Capture the cell that displays the provided text and extract its (x, y) central coordinate. 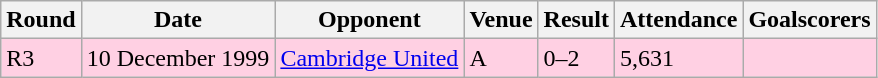
Opponent (370, 20)
A (501, 58)
Result (576, 20)
Date (178, 20)
Goalscorers (810, 20)
0–2 (576, 58)
Round (41, 20)
Venue (501, 20)
Cambridge United (370, 58)
Attendance (678, 20)
5,631 (678, 58)
10 December 1999 (178, 58)
R3 (41, 58)
